Scan for the cell matching the given text and deliver its [X, Y] coordinate at center. 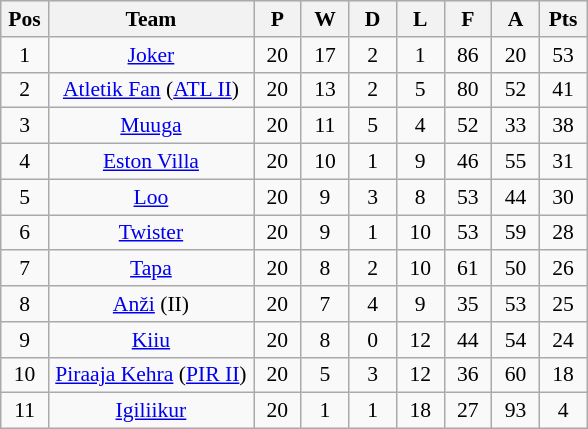
Team [150, 19]
D [373, 19]
28 [563, 233]
Pts [563, 19]
27 [468, 411]
93 [516, 411]
Twister [150, 233]
Igiliikur [150, 411]
86 [468, 55]
24 [563, 340]
A [516, 19]
13 [325, 90]
Piraaja Kehra (PIR II) [150, 375]
50 [516, 269]
6 [25, 233]
Anži (II) [150, 304]
31 [563, 162]
35 [468, 304]
Eston Villa [150, 162]
17 [325, 55]
Joker [150, 55]
Loo [150, 197]
46 [468, 162]
41 [563, 90]
54 [516, 340]
Pos [25, 19]
W [325, 19]
30 [563, 197]
60 [516, 375]
26 [563, 269]
59 [516, 233]
F [468, 19]
Atletik Fan (ATL II) [150, 90]
L [420, 19]
80 [468, 90]
P [278, 19]
Tapa [150, 269]
Muuga [150, 126]
33 [516, 126]
55 [516, 162]
25 [563, 304]
0 [373, 340]
61 [468, 269]
Kiiu [150, 340]
38 [563, 126]
36 [468, 375]
